Return the (x, y) coordinate for the center point of the cell that contains the specified text.  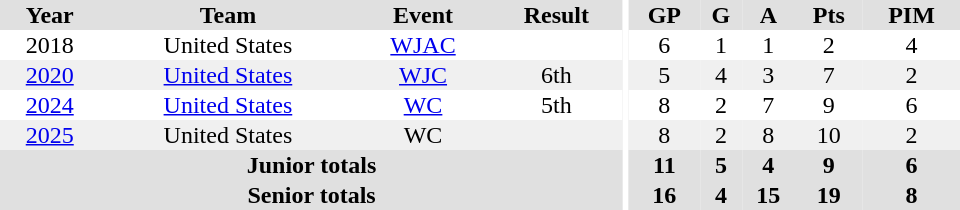
3 (768, 75)
G (721, 15)
WJAC (422, 45)
GP (664, 15)
5th (556, 105)
Pts (829, 15)
Event (422, 15)
Team (228, 15)
19 (829, 195)
Result (556, 15)
PIM (912, 15)
2025 (50, 135)
Senior totals (312, 195)
6th (556, 75)
16 (664, 195)
2024 (50, 105)
A (768, 15)
2020 (50, 75)
Year (50, 15)
15 (768, 195)
11 (664, 165)
10 (829, 135)
2018 (50, 45)
WJC (422, 75)
Junior totals (312, 165)
